Return the (x, y) coordinate for the center point of the cell that contains the specified text.  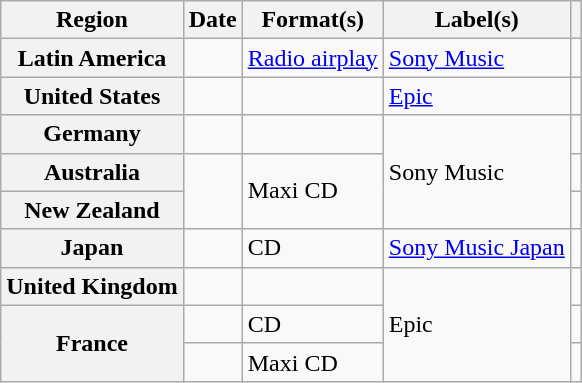
Latin America (92, 58)
Sony Music Japan (476, 248)
Australia (92, 172)
Date (212, 20)
United States (92, 96)
Format(s) (312, 20)
Japan (92, 248)
Germany (92, 134)
United Kingdom (92, 286)
Label(s) (476, 20)
New Zealand (92, 210)
Radio airplay (312, 58)
France (92, 343)
Region (92, 20)
